For the text-containing cell, return its midpoint in [x, y] coordinate format. 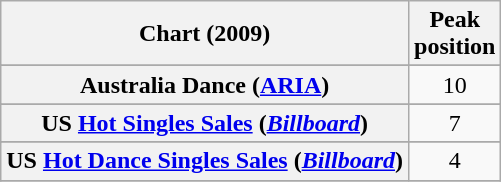
Chart (2009) [205, 34]
US Hot Singles Sales (Billboard) [205, 123]
US Hot Dance Singles Sales (Billboard) [205, 161]
Australia Dance (ARIA) [205, 85]
10 [455, 85]
7 [455, 123]
4 [455, 161]
Peakposition [455, 34]
